Determine the (x, y) coordinate at the center of the cell enclosing the given text.  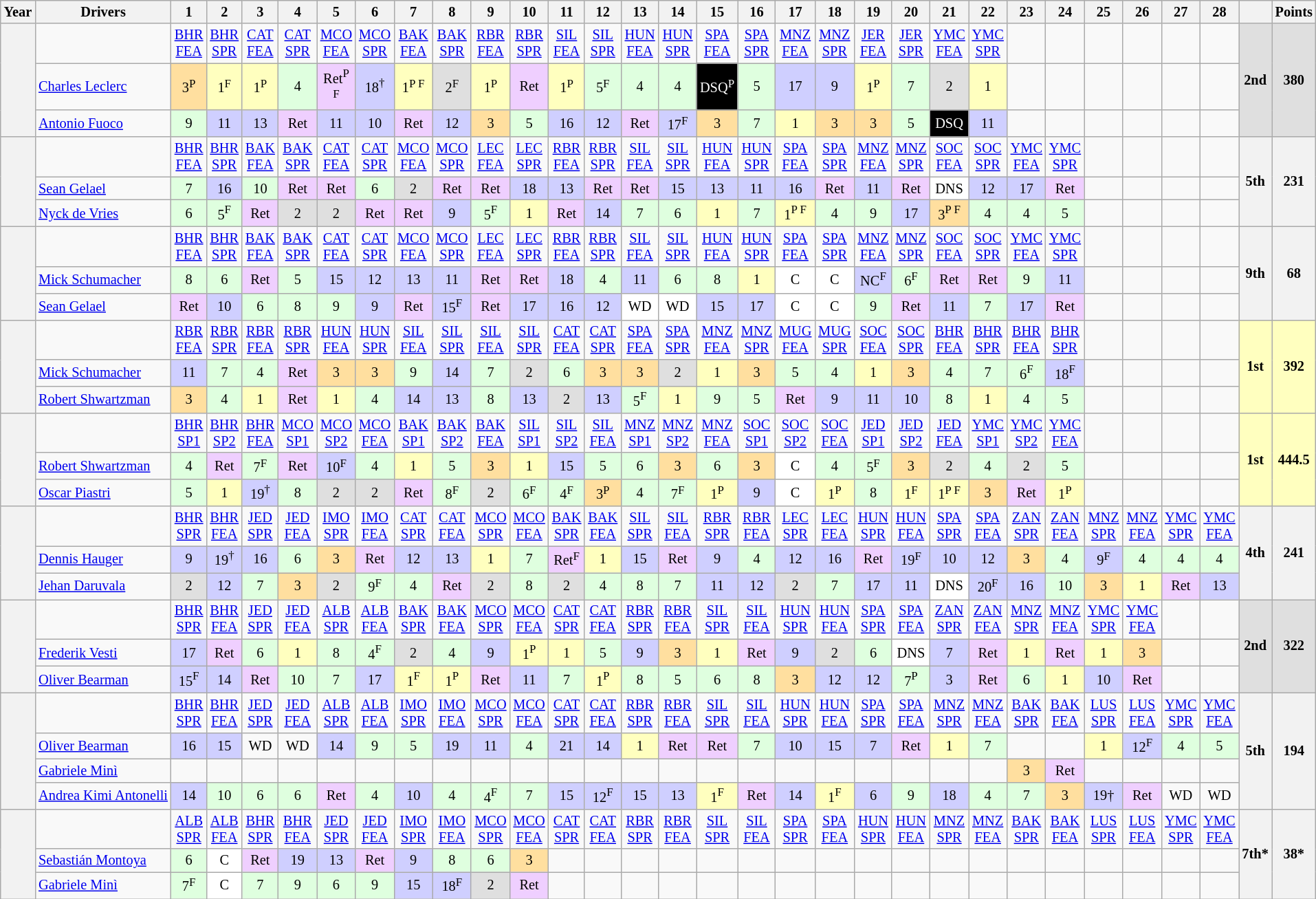
Charles Leclerc (103, 87)
SILSP2 (567, 433)
DSQP (717, 87)
Andrea Kimi Antonelli (103, 795)
Frederik Vesti (103, 652)
RetF (567, 559)
JERSPR (910, 43)
MNZSP2 (678, 433)
BAKSP2 (452, 433)
28 (1219, 12)
DSQ (949, 124)
MCOSP1 (298, 433)
RetP F (336, 87)
231 (1294, 182)
Drivers (103, 12)
Sebastián Montoya (103, 860)
BHRSP2 (224, 433)
Antonio Fuoco (103, 124)
YMCSP1 (988, 433)
17F (678, 124)
194 (1294, 751)
BAKSP1 (413, 433)
2F (452, 87)
8F (452, 492)
Points (1294, 12)
MNZSP1 (639, 433)
NCF (873, 279)
322 (1294, 646)
JEDSP2 (910, 433)
Year (18, 12)
18† (375, 87)
380 (1294, 80)
20F (988, 586)
24 (1065, 12)
7P (910, 680)
Dennis Hauger (103, 559)
3P F (949, 213)
25 (1104, 12)
26 (1142, 12)
241 (1294, 553)
SILSP1 (529, 433)
Oscar Piastri (103, 492)
23 (1027, 12)
YMCSP2 (1027, 433)
BHRSP1 (189, 433)
38* (1294, 854)
10F (336, 466)
Jehan Daruvala (103, 586)
JEDSP1 (873, 433)
4th (1255, 553)
Nyck de Vries (103, 213)
SOCSP1 (756, 433)
444.5 (1294, 459)
9th (1255, 273)
MUGSPR (835, 340)
22 (988, 12)
392 (1294, 367)
7th* (1255, 854)
MUGFEA (795, 340)
27 (1181, 12)
SOCSP2 (795, 433)
MCOSP2 (336, 433)
68 (1294, 273)
19F (910, 559)
20 (910, 12)
JERFEA (873, 43)
